Return the [X, Y] coordinate for the center point of the cell that contains the specified text.  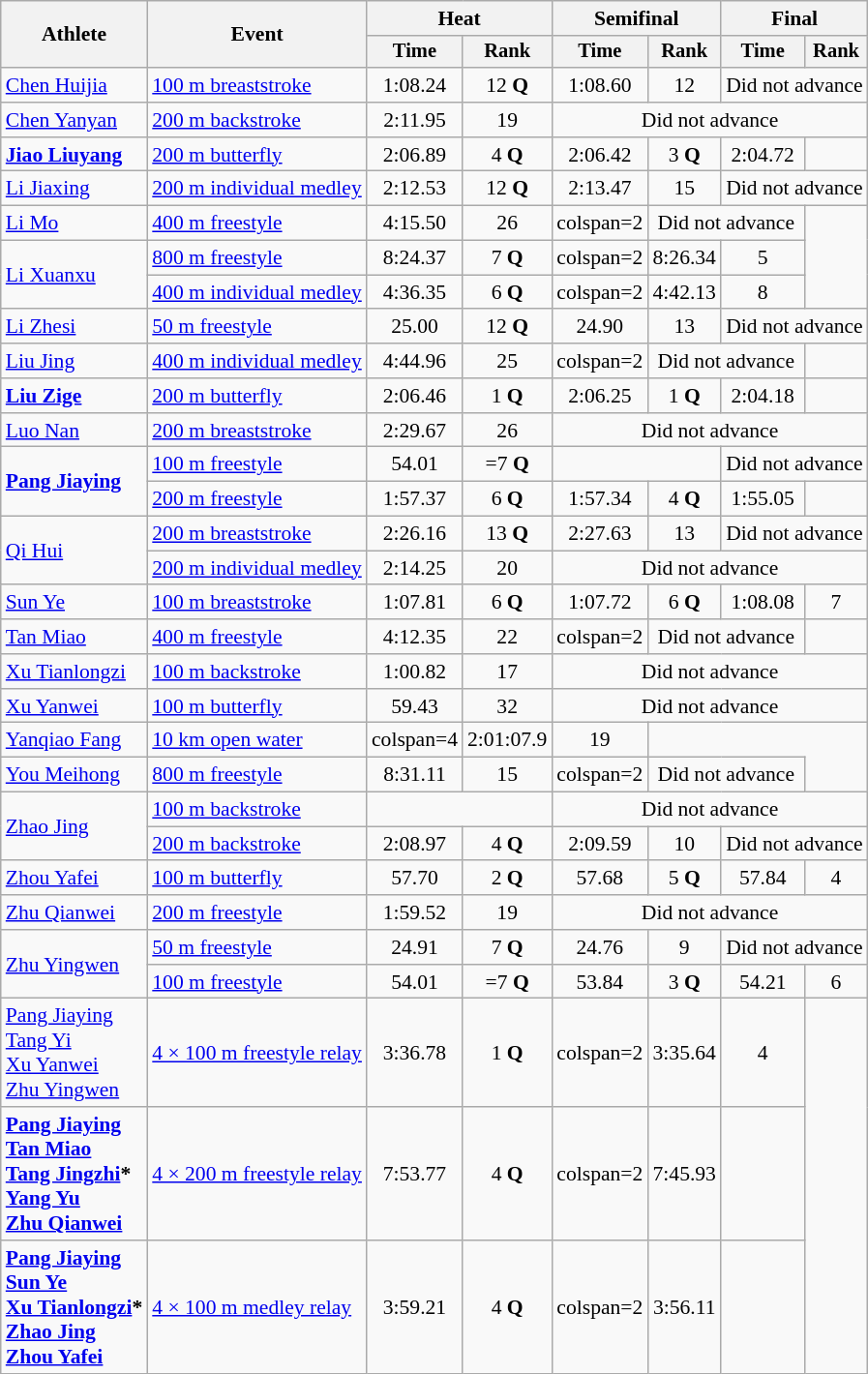
13 Q [507, 534]
4:36.35 [414, 292]
5 [763, 258]
1:57.34 [600, 499]
8:26.34 [684, 258]
54.21 [763, 982]
6 [836, 982]
2:26.16 [414, 534]
2:09.59 [600, 844]
Qi Hui [75, 552]
Pang JiayingTan MiaoTang Jingzhi*Yang YuZhu Qianwei [75, 1174]
25 [507, 361]
2 Q [507, 879]
1:08.08 [763, 603]
Liu Jing [75, 361]
1:00.82 [414, 672]
Li Xuanxu [75, 275]
1:08.24 [414, 85]
Liu Zige [75, 396]
Pang Jiaying [75, 482]
4 × 200 m freestyle relay [257, 1174]
2:04.72 [763, 155]
1:07.81 [414, 603]
7 [836, 603]
1:07.72 [600, 603]
Pang JiayingSun YeXu Tianlongzi*Zhao JingZhou Yafei [75, 1307]
57.70 [414, 879]
3:36.78 [414, 1053]
Zhou Yafei [75, 879]
Li Zhesi [75, 327]
3:59.21 [414, 1307]
7:45.93 [684, 1174]
Chen Huijia [75, 85]
2:06.89 [414, 155]
4 × 100 m freestyle relay [257, 1053]
57.68 [600, 879]
9 [684, 947]
17 [507, 672]
1:08.60 [600, 85]
Xu Yanwei [75, 706]
Heat [459, 18]
59.43 [414, 706]
Zhu Qianwei [75, 912]
Tan Miao [75, 637]
22 [507, 637]
10 [684, 844]
Xu Tianlongzi [75, 672]
colspan=4 [414, 740]
Chen Yanyan [75, 120]
8:31.11 [414, 775]
24.91 [414, 947]
3:35.64 [684, 1053]
8:24.37 [414, 258]
24.76 [600, 947]
2:29.67 [414, 431]
25.00 [414, 327]
3:56.11 [684, 1307]
7:53.77 [414, 1174]
Event [257, 35]
2:27.63 [600, 534]
2:12.53 [414, 189]
1:57.37 [414, 499]
Jiao Liuyang [75, 155]
2:04.18 [763, 396]
4:12.35 [414, 637]
Li Mo [75, 224]
Luo Nan [75, 431]
Zhu Yingwen [75, 964]
32 [507, 706]
24.90 [600, 327]
2:06.46 [414, 396]
2:01:07.9 [507, 740]
Yanqiao Fang [75, 740]
4:44.96 [414, 361]
Final [794, 18]
2:08.97 [414, 844]
1:55.05 [763, 499]
2:06.25 [600, 396]
You Meihong [75, 775]
Semifinal [637, 18]
53.84 [600, 982]
12 [684, 85]
2:14.25 [414, 568]
Sun Ye [75, 603]
2:06.42 [600, 155]
Pang JiayingTang YiXu YanweiZhu Yingwen [75, 1053]
4:15.50 [414, 224]
2:13.47 [600, 189]
5 Q [684, 879]
4:42.13 [684, 292]
10 km open water [257, 740]
20 [507, 568]
1:59.52 [414, 912]
Zhao Jing [75, 826]
Athlete [75, 35]
8 [763, 292]
Li Jiaxing [75, 189]
2:11.95 [414, 120]
4 × 100 m medley relay [257, 1307]
57.84 [763, 879]
